Identify which cell holds the provided text, then report its (x, y) central coordinate. 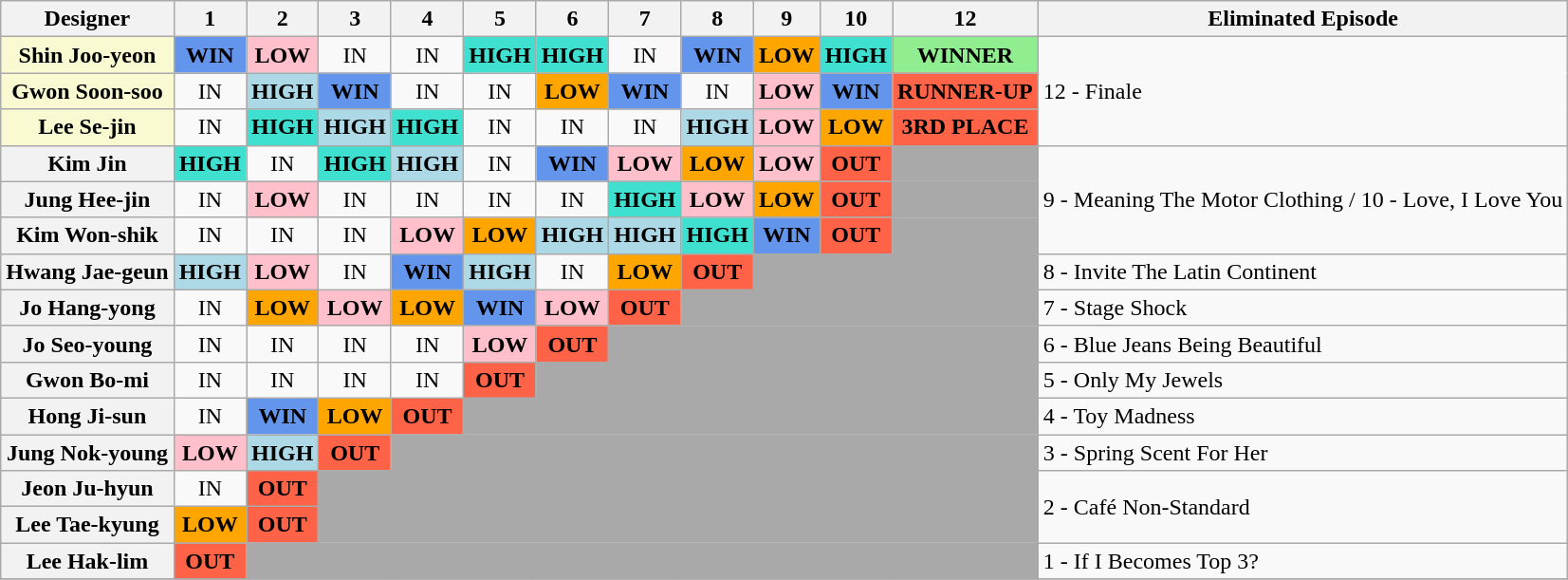
Lee Se-jin (87, 127)
Jo Seo-young (87, 344)
Gwon Soon-soo (87, 91)
Jung Hee-jin (87, 199)
12 - Finale (1303, 91)
12 (966, 19)
1 (210, 19)
Designer (87, 19)
Eliminated Episode (1303, 19)
7 - Stage Shock (1303, 308)
4 - Toy Madness (1303, 416)
3 (355, 19)
8 - Invite The Latin Continent (1303, 271)
3RD PLACE (966, 127)
Lee Hak-lim (87, 561)
WINNER (966, 55)
5 - Only My Jewels (1303, 380)
8 (717, 19)
Jo Hang-yong (87, 308)
3 - Spring Scent For Her (1303, 453)
Lee Tae-kyung (87, 525)
10 (856, 19)
9 - Meaning The Motor Clothing / 10 - Love, I Love You (1303, 199)
Jung Nok-young (87, 453)
Hwang Jae-geun (87, 271)
Hong Ji-sun (87, 416)
6 (572, 19)
Kim Jin (87, 163)
7 (645, 19)
Jeon Ju-hyun (87, 489)
1 - If I Becomes Top 3? (1303, 561)
6 - Blue Jeans Being Beautiful (1303, 344)
RUNNER-UP (966, 91)
Kim Won-shik (87, 235)
Gwon Bo-mi (87, 380)
9 (786, 19)
2 (283, 19)
Shin Joo-yeon (87, 55)
5 (500, 19)
2 - Café Non-Standard (1303, 507)
4 (427, 19)
